Detect which cell encompasses the target text, then output its (X, Y) center coordinate. 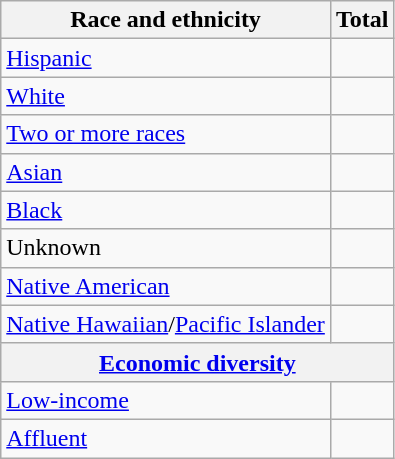
Two or more races (166, 134)
Native American (166, 286)
Total (362, 20)
Unknown (166, 248)
Affluent (166, 438)
Asian (166, 172)
Economic diversity (198, 362)
Native Hawaiian/Pacific Islander (166, 324)
Hispanic (166, 58)
Black (166, 210)
Low-income (166, 400)
White (166, 96)
Race and ethnicity (166, 20)
